Locate the cell with the specified text and output its [x, y] center coordinate. 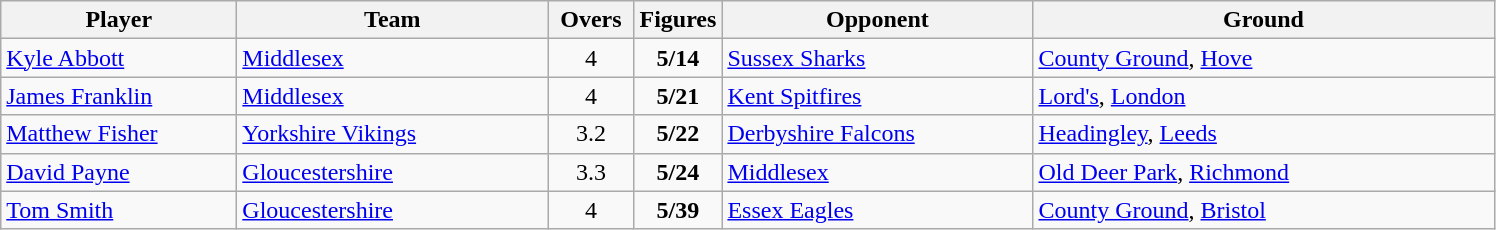
Old Deer Park, Richmond [1264, 172]
Essex Eagles [878, 210]
Kent Spitfires [878, 96]
3.2 [591, 134]
Ground [1264, 20]
5/39 [678, 210]
David Payne [119, 172]
Player [119, 20]
3.3 [591, 172]
Yorkshire Vikings [392, 134]
5/22 [678, 134]
5/14 [678, 58]
Figures [678, 20]
Overs [591, 20]
Lord's, London [1264, 96]
County Ground, Hove [1264, 58]
Team [392, 20]
Headingley, Leeds [1264, 134]
Matthew Fisher [119, 134]
5/21 [678, 96]
Sussex Sharks [878, 58]
5/24 [678, 172]
James Franklin [119, 96]
Kyle Abbott [119, 58]
Derbyshire Falcons [878, 134]
Opponent [878, 20]
County Ground, Bristol [1264, 210]
Tom Smith [119, 210]
